Extract the (X, Y) coordinate from the center of the cell holding the provided text.  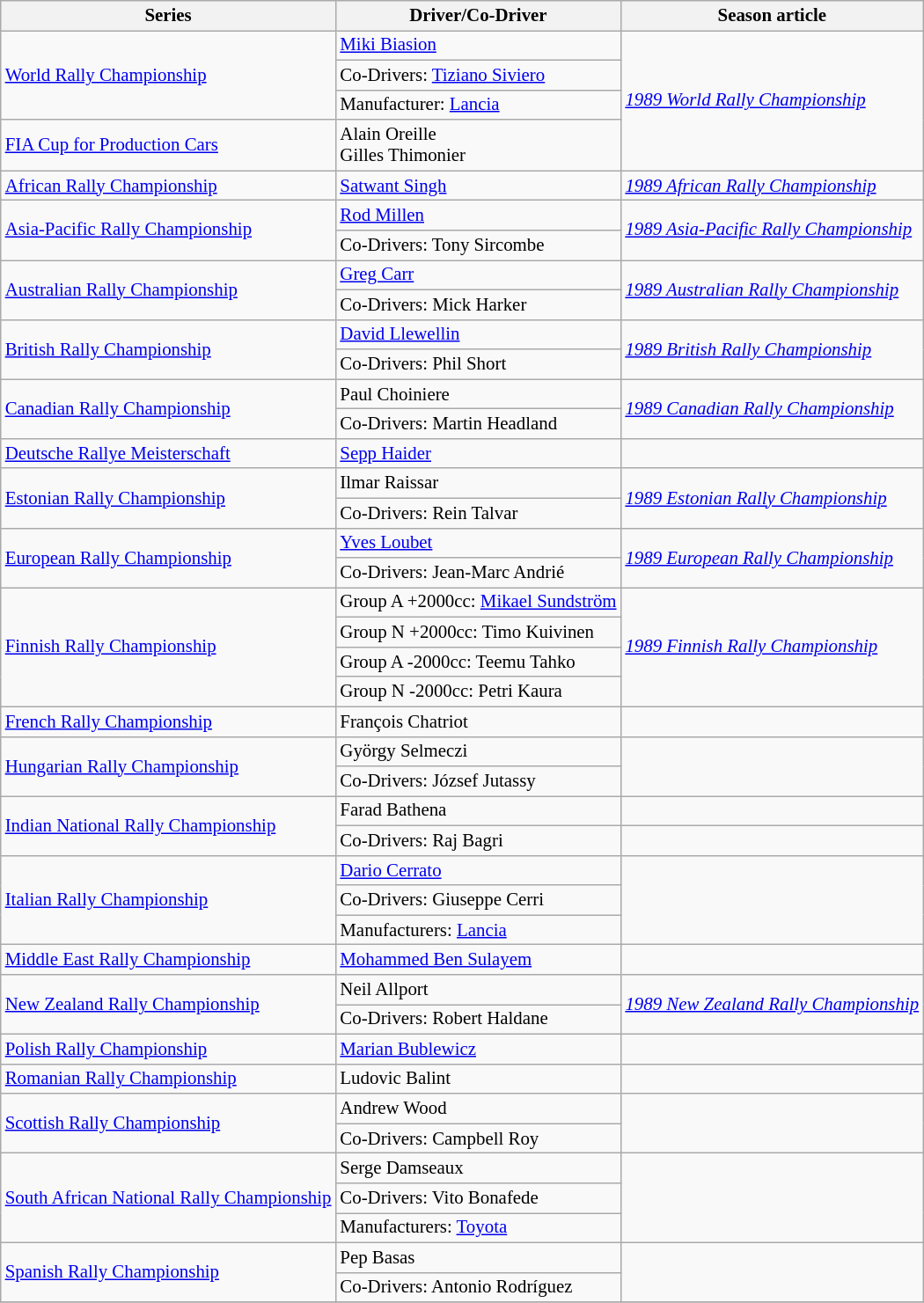
1989 Asia-Pacific Rally Championship (772, 231)
Co-Drivers: Jean-Marc Andrié (478, 573)
Ludovic Balint (478, 1079)
Group N -2000cc: Petri Kaura (478, 692)
Asia-Pacific Rally Championship (169, 231)
Australian Rally Championship (169, 289)
Serge Damseaux (478, 1168)
1989 Finnish Rally Championship (772, 648)
Season article (772, 16)
1989 Canadian Rally Championship (772, 409)
Middle East Rally Championship (169, 960)
Co-Drivers: Vito Bonafede (478, 1198)
Yves Loubet (478, 543)
Miki Biasion (478, 45)
Andrew Wood (478, 1109)
Marian Bublewicz (478, 1049)
World Rally Championship (169, 75)
David Llewellin (478, 334)
Rod Millen (478, 216)
Manufacturers: Lancia (478, 930)
Spanish Rally Championship (169, 1272)
Finnish Rally Championship (169, 648)
Co-Drivers: Tiziano Siviero (478, 75)
György Selmeczi (478, 751)
European Rally Championship (169, 558)
Co-Drivers: Phil Short (478, 364)
Sepp Haider (478, 453)
French Rally Championship (169, 721)
Dario Cerrato (478, 870)
Italian Rally Championship (169, 900)
Manufacturers: Toyota (478, 1227)
Paul Choiniere (478, 394)
Hungarian Rally Championship (169, 766)
Ilmar Raissar (478, 483)
Co-Drivers: Robert Haldane (478, 1020)
Pep Basas (478, 1257)
Alain Oreille Gilles Thimonier (478, 145)
New Zealand Rally Championship (169, 1005)
Farad Bathena (478, 811)
Co-Drivers: József Jutassy (478, 781)
FIA Cup for Production Cars (169, 145)
1989 New Zealand Rally Championship (772, 1005)
Driver/Co-Driver (478, 16)
African Rally Championship (169, 186)
Co-Drivers: Rein Talvar (478, 513)
Manufacturer: Lancia (478, 105)
Mohammed Ben Sulayem (478, 960)
Canadian Rally Championship (169, 409)
Satwant Singh (478, 186)
1989 Australian Rally Championship (772, 289)
Greg Carr (478, 275)
François Chatriot (478, 721)
1989 British Rally Championship (772, 349)
Scottish Rally Championship (169, 1124)
Co-Drivers: Campbell Roy (478, 1138)
Co-Drivers: Giuseppe Cerri (478, 900)
Indian National Rally Championship (169, 826)
Romanian Rally Championship (169, 1079)
Co-Drivers: Tony Sircombe (478, 245)
1989 Estonian Rally Championship (772, 498)
Co-Drivers: Martin Headland (478, 424)
Deutsche Rallye Meisterschaft (169, 453)
South African National Rally Championship (169, 1198)
Series (169, 16)
Co-Drivers: Antonio Rodríguez (478, 1287)
Group A -2000cc: Teemu Tahko (478, 662)
Co-Drivers: Mick Harker (478, 304)
Neil Allport (478, 990)
Polish Rally Championship (169, 1049)
Group N +2000cc: Timo Kuivinen (478, 633)
Group A +2000cc: Mikael Sundström (478, 603)
Co-Drivers: Raj Bagri (478, 840)
1989 European Rally Championship (772, 558)
1989 World Rally Championship (772, 100)
1989 African Rally Championship (772, 186)
Estonian Rally Championship (169, 498)
British Rally Championship (169, 349)
